Locate the cell with the specified text and output its (x, y) center coordinate. 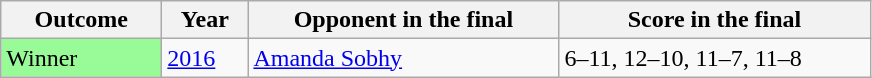
Score in the final (714, 20)
Opponent in the final (404, 20)
2016 (205, 58)
6–11, 12–10, 11–7, 11–8 (714, 58)
Outcome (82, 20)
Amanda Sobhy (404, 58)
Winner (82, 58)
Year (205, 20)
